Return the [X, Y] coordinate for the center point of the cell that contains the specified text.  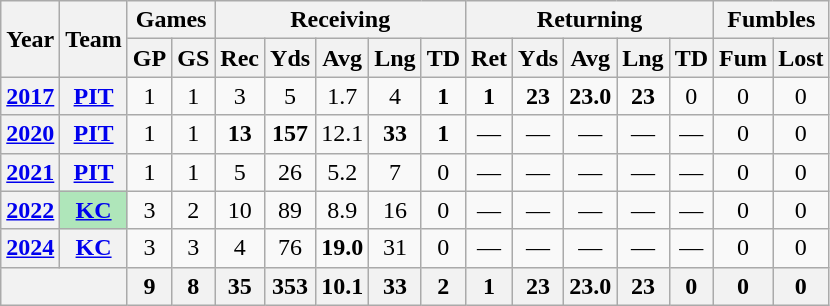
Rec [240, 58]
2022 [30, 210]
31 [395, 248]
35 [240, 286]
5.2 [342, 172]
GP [149, 58]
2024 [30, 248]
76 [290, 248]
9 [149, 286]
2020 [30, 134]
Games [170, 20]
Year [30, 39]
16 [395, 210]
Returning [590, 20]
26 [290, 172]
19.0 [342, 248]
1.7 [342, 96]
Receiving [340, 20]
2017 [30, 96]
Fumbles [772, 20]
Lost [801, 58]
157 [290, 134]
7 [395, 172]
8.9 [342, 210]
12.1 [342, 134]
10.1 [342, 286]
10 [240, 210]
89 [290, 210]
2021 [30, 172]
Ret [490, 58]
GS [194, 58]
Fum [744, 58]
13 [240, 134]
Team [94, 39]
353 [290, 286]
8 [194, 286]
